Identify which cell holds the provided text, then report its [X, Y] central coordinate. 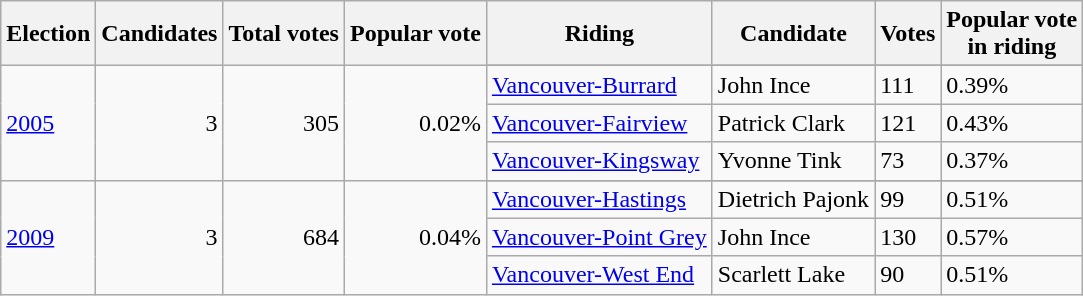
0.02% [415, 123]
2009 [48, 237]
Vancouver-Hastings [599, 199]
0.04% [415, 237]
Vancouver-Point Grey [599, 237]
Vancouver-West End [599, 275]
0.37% [1012, 161]
0.39% [1012, 85]
Dietrich Pajonk [793, 199]
0.57% [1012, 237]
Vancouver-Fairview [599, 123]
Vancouver-Kingsway [599, 161]
Vancouver-Burrard [599, 85]
Yvonne Tink [793, 161]
121 [908, 123]
Patrick Clark [793, 123]
Election [48, 34]
305 [284, 123]
73 [908, 161]
Votes [908, 34]
99 [908, 199]
684 [284, 237]
Candidate [793, 34]
Scarlett Lake [793, 275]
2005 [48, 123]
Riding [599, 34]
130 [908, 237]
90 [908, 275]
Popular votein riding [1012, 34]
Popular vote [415, 34]
Candidates [160, 34]
Total votes [284, 34]
0.43% [1012, 123]
111 [908, 85]
